Identify which cell holds the provided text, then report its [x, y] central coordinate. 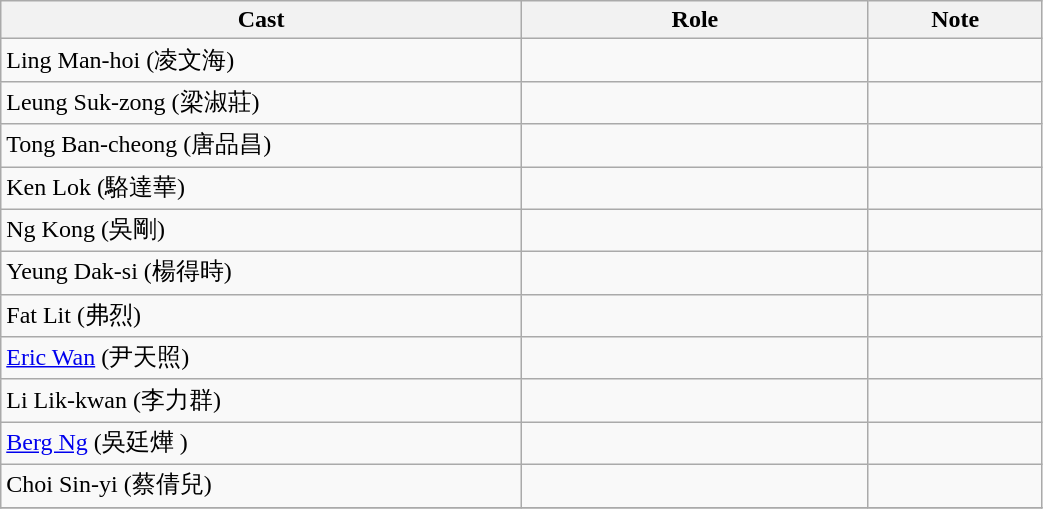
Ken Lok (駱達華) [262, 188]
Ng Kong (吳剛) [262, 230]
Role [694, 20]
Note [955, 20]
Eric Wan (尹天照) [262, 358]
Fat Lit (弗烈) [262, 316]
Li Lik-kwan (李力群) [262, 400]
Leung Suk-zong (梁淑莊) [262, 102]
Yeung Dak-si (楊得時) [262, 274]
Tong Ban-cheong (唐品昌) [262, 146]
Berg Ng (吳廷燁 ) [262, 444]
Ling Man-hoi (凌文海) [262, 60]
Choi Sin-yi (蔡倩兒) [262, 486]
Cast [262, 20]
